Capture the cell that displays the provided text and extract its (x, y) central coordinate. 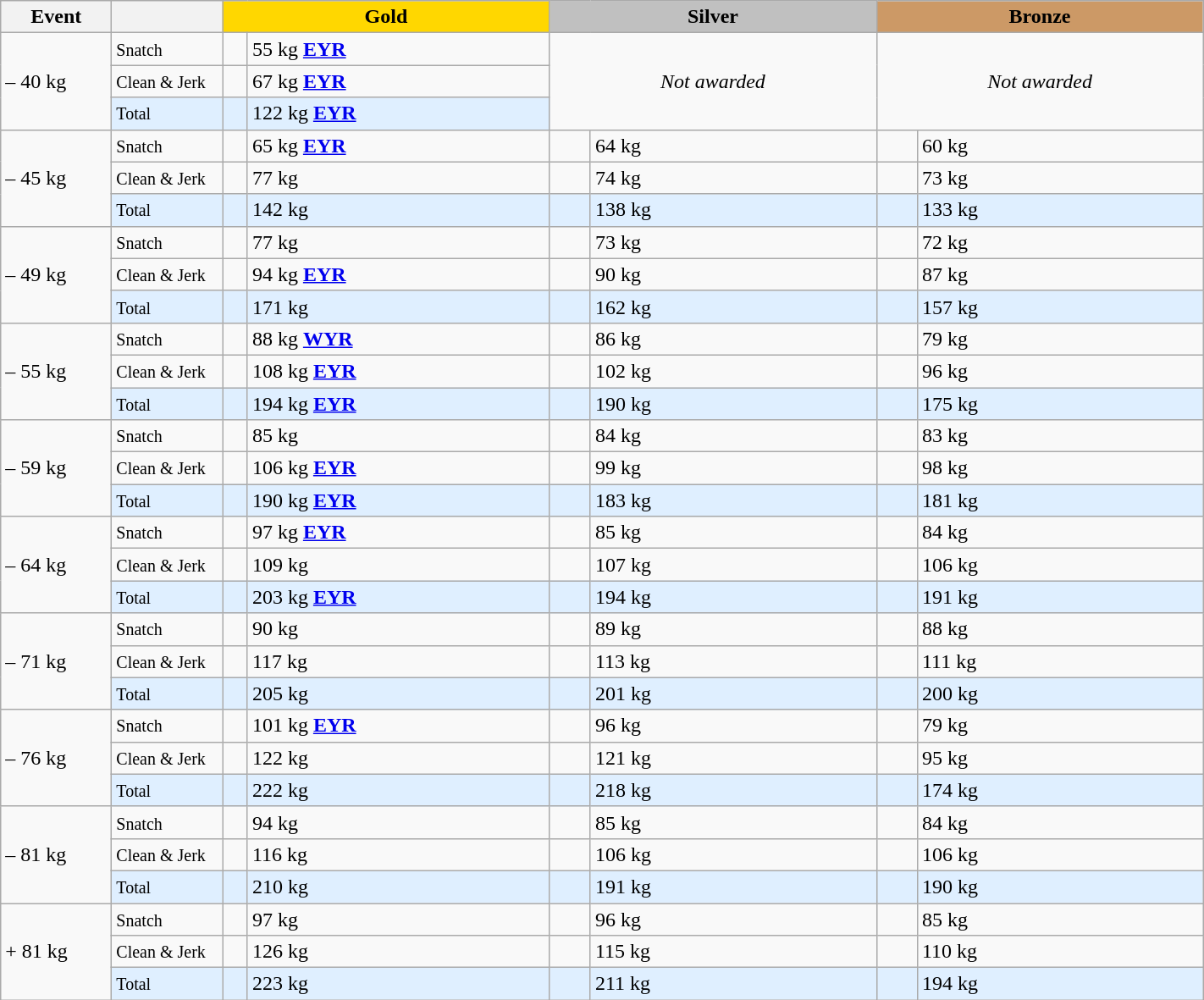
98 kg (1060, 468)
97 kg EYR (398, 533)
107 kg (733, 565)
175 kg (1060, 404)
– 71 kg (56, 661)
101 kg EYR (398, 726)
201 kg (733, 693)
102 kg (733, 371)
181 kg (1060, 500)
86 kg (733, 339)
89 kg (733, 629)
74 kg (733, 178)
– 64 kg (56, 565)
117 kg (398, 661)
– 59 kg (56, 468)
121 kg (733, 758)
– 40 kg (56, 81)
171 kg (398, 307)
– 81 kg (56, 854)
203 kg EYR (398, 597)
157 kg (1060, 307)
83 kg (1060, 436)
174 kg (1060, 790)
72 kg (1060, 242)
– 55 kg (56, 371)
205 kg (398, 693)
190 kg EYR (398, 500)
142 kg (398, 210)
122 kg EYR (398, 113)
Gold (386, 17)
116 kg (398, 854)
Event (56, 17)
110 kg (1060, 952)
95 kg (1060, 758)
97 kg (398, 919)
194 kg EYR (398, 404)
55 kg EYR (398, 49)
67 kg EYR (398, 81)
133 kg (1060, 210)
88 kg (1060, 629)
113 kg (733, 661)
222 kg (398, 790)
87 kg (1060, 274)
200 kg (1060, 693)
106 kg EYR (398, 468)
Bronze (1040, 17)
218 kg (733, 790)
65 kg EYR (398, 146)
60 kg (1060, 146)
99 kg (733, 468)
126 kg (398, 952)
115 kg (733, 952)
111 kg (1060, 661)
94 kg (398, 822)
+ 81 kg (56, 951)
– 45 kg (56, 178)
88 kg WYR (398, 339)
122 kg (398, 758)
– 76 kg (56, 758)
64 kg (733, 146)
Silver (713, 17)
210 kg (398, 887)
– 49 kg (56, 274)
109 kg (398, 565)
211 kg (733, 984)
94 kg EYR (398, 274)
183 kg (733, 500)
138 kg (733, 210)
162 kg (733, 307)
108 kg EYR (398, 371)
223 kg (398, 984)
